Scan for the cell matching the given text and deliver its [x, y] coordinate at center. 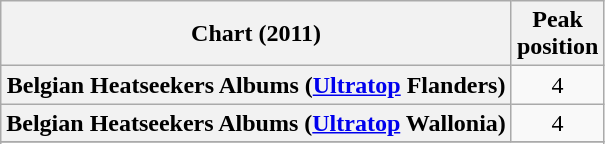
Belgian Heatseekers Albums (Ultratop Flanders) [256, 85]
Chart (2011) [256, 34]
Peakposition [557, 34]
Belgian Heatseekers Albums (Ultratop Wallonia) [256, 123]
